Provide the [X, Y] coordinate of the cell's center where the given text is located.  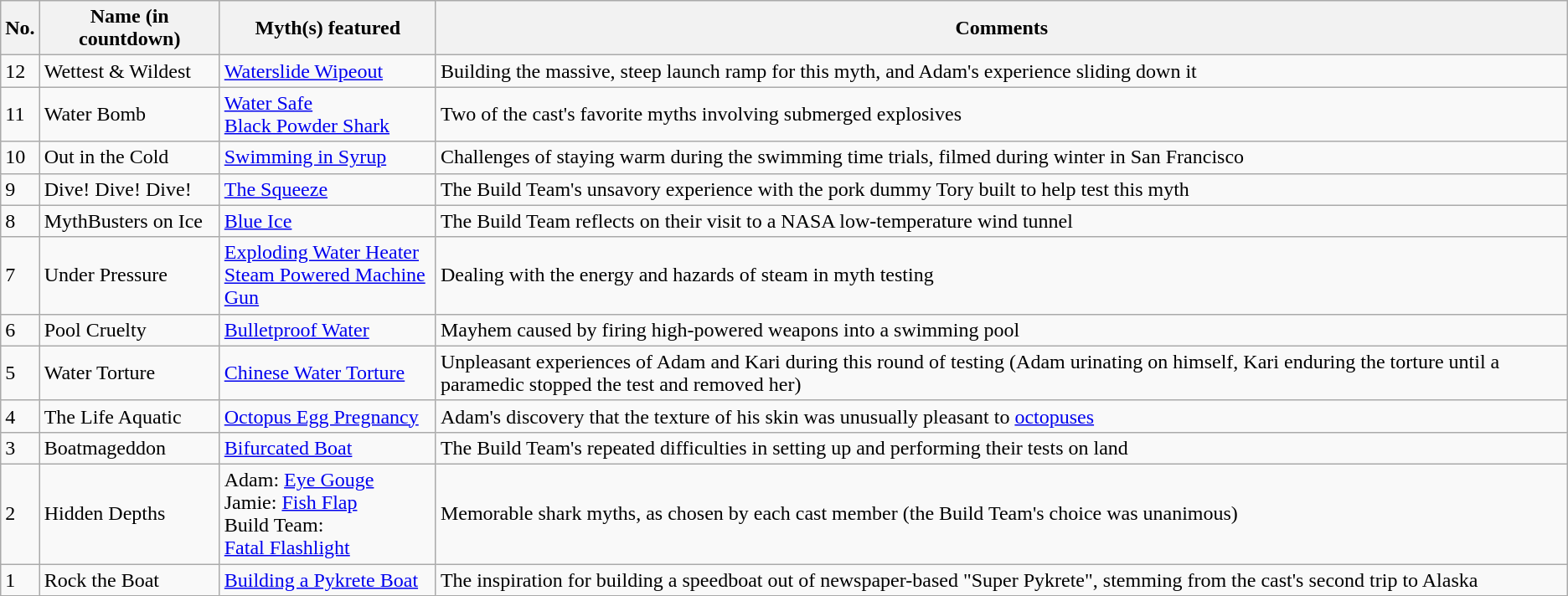
The Build Team's unsavory experience with the pork dummy Tory built to help test this myth [1002, 189]
Waterslide Wipeout [328, 71]
Boatmageddon [129, 448]
4 [20, 416]
Myth(s) featured [328, 28]
Wettest & Wildest [129, 71]
Swimming in Syrup [328, 157]
The inspiration for building a speedboat out of newspaper-based "Super Pykrete", stemming from the cast's second trip to Alaska [1002, 580]
Mayhem caused by firing high-powered weapons into a swimming pool [1002, 330]
Exploding Water HeaterSteam Powered Machine Gun [328, 275]
9 [20, 189]
Memorable shark myths, as chosen by each cast member (the Build Team's choice was unanimous) [1002, 514]
12 [20, 71]
Water Torture [129, 373]
Adam: Eye GougeJamie: Fish FlapBuild Team:Fatal Flashlight [328, 514]
Bifurcated Boat [328, 448]
Two of the cast's favorite myths involving submerged explosives [1002, 114]
Challenges of staying warm during the swimming time trials, filmed during winter in San Francisco [1002, 157]
Out in the Cold [129, 157]
The Build Team reflects on their visit to a NASA low-temperature wind tunnel [1002, 221]
Rock the Boat [129, 580]
The Build Team's repeated difficulties in setting up and performing their tests on land [1002, 448]
8 [20, 221]
3 [20, 448]
Comments [1002, 28]
Pool Cruelty [129, 330]
Name (in countdown) [129, 28]
11 [20, 114]
The Squeeze [328, 189]
Under Pressure [129, 275]
Bulletproof Water [328, 330]
2 [20, 514]
Dive! Dive! Dive! [129, 189]
Water Bomb [129, 114]
1 [20, 580]
No. [20, 28]
Building the massive, steep launch ramp for this myth, and Adam's experience sliding down it [1002, 71]
5 [20, 373]
Chinese Water Torture [328, 373]
10 [20, 157]
6 [20, 330]
Dealing with the energy and hazards of steam in myth testing [1002, 275]
Blue Ice [328, 221]
Adam's discovery that the texture of his skin was unusually pleasant to octopuses [1002, 416]
Building a Pykrete Boat [328, 580]
Water SafeBlack Powder Shark [328, 114]
MythBusters on Ice [129, 221]
7 [20, 275]
Hidden Depths [129, 514]
The Life Aquatic [129, 416]
Octopus Egg Pregnancy [328, 416]
